Identify which cell holds the provided text, then report its (x, y) central coordinate. 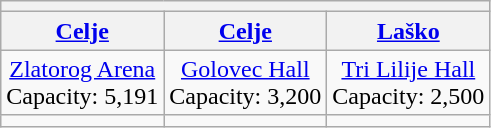
Zlatorog ArenaCapacity: 5,191 (82, 82)
Laško (408, 31)
Golovec HallCapacity: 3,200 (246, 82)
Tri Lilije HallCapacity: 2,500 (408, 82)
